Search for the cell housing the specified text and yield its [x, y] center coordinate. 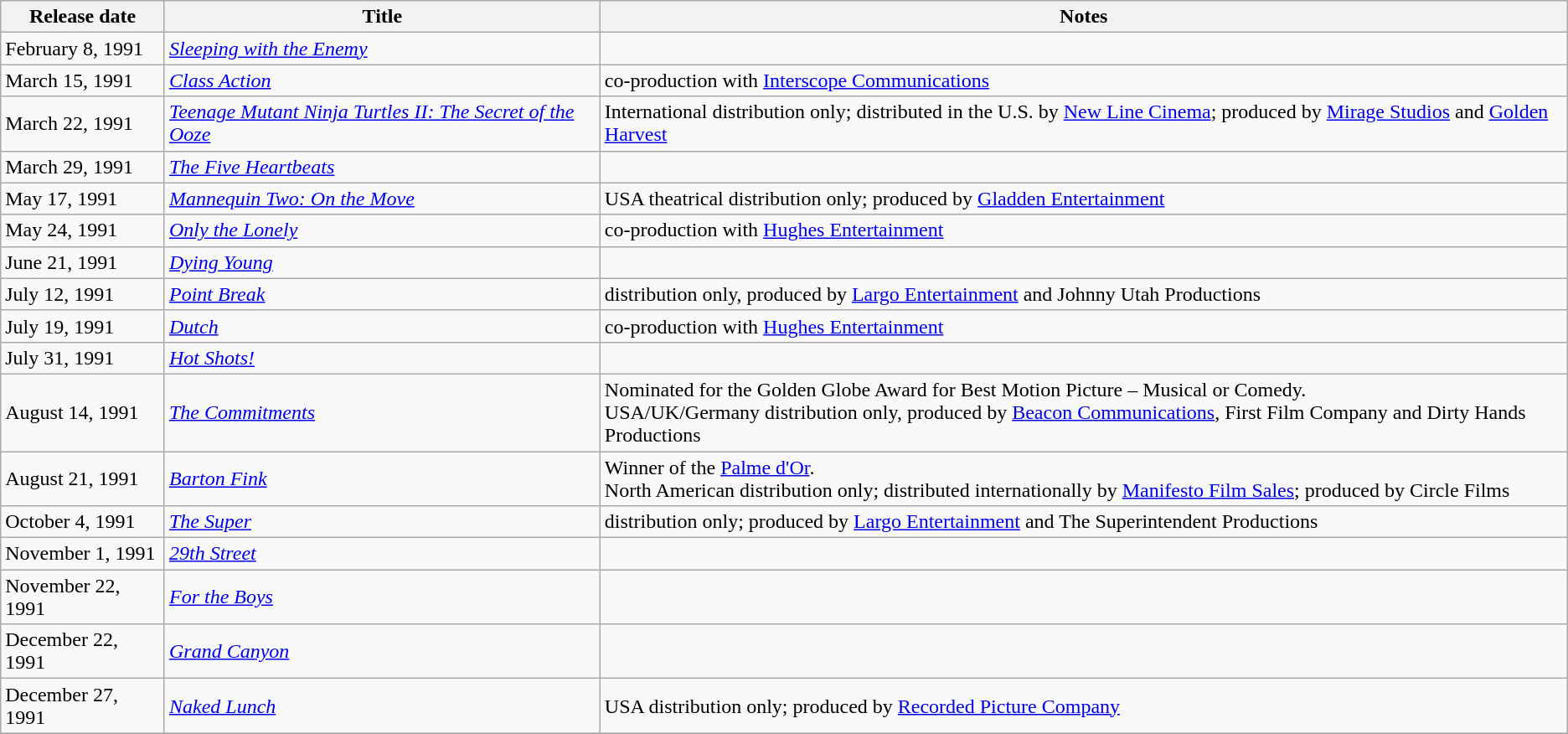
February 8, 1991 [83, 49]
October 4, 1991 [83, 522]
Winner of the Palme d'Or.North American distribution only; distributed internationally by Manifesto Film Sales; produced by Circle Films [1084, 478]
The Commitments [382, 412]
March 15, 1991 [83, 80]
Point Break [382, 294]
For the Boys [382, 597]
August 21, 1991 [83, 478]
Naked Lunch [382, 706]
Barton Fink [382, 478]
Dutch [382, 326]
International distribution only; distributed in the U.S. by New Line Cinema; produced by Mirage Studios and Golden Harvest [1084, 124]
distribution only; produced by Largo Entertainment and The Superintendent Productions [1084, 522]
Sleeping with the Enemy [382, 49]
Title [382, 17]
July 12, 1991 [83, 294]
May 17, 1991 [83, 199]
November 22, 1991 [83, 597]
The Super [382, 522]
Class Action [382, 80]
Grand Canyon [382, 652]
March 29, 1991 [83, 167]
Teenage Mutant Ninja Turtles II: The Secret of the Ooze [382, 124]
March 22, 1991 [83, 124]
July 31, 1991 [83, 358]
co-production with Interscope Communications [1084, 80]
Dying Young [382, 262]
USA distribution only; produced by Recorded Picture Company [1084, 706]
July 19, 1991 [83, 326]
December 27, 1991 [83, 706]
The Five Heartbeats [382, 167]
Release date [83, 17]
December 22, 1991 [83, 652]
29th Street [382, 554]
Mannequin Two: On the Move [382, 199]
November 1, 1991 [83, 554]
May 24, 1991 [83, 230]
Only the Lonely [382, 230]
distribution only, produced by Largo Entertainment and Johnny Utah Productions [1084, 294]
June 21, 1991 [83, 262]
Hot Shots! [382, 358]
USA theatrical distribution only; produced by Gladden Entertainment [1084, 199]
Notes [1084, 17]
August 14, 1991 [83, 412]
